For the text-containing cell, return its midpoint in [X, Y] coordinate format. 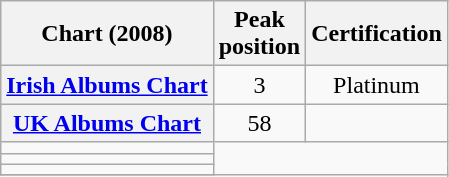
Irish Albums Chart [107, 85]
Chart (2008) [107, 34]
Peakposition [259, 34]
UK Albums Chart [107, 123]
58 [259, 123]
3 [259, 85]
Certification [377, 34]
Platinum [377, 85]
